Identify which cell holds the provided text, then report its [x, y] central coordinate. 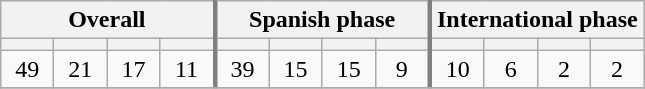
9 [402, 69]
6 [510, 69]
21 [80, 69]
Spanish phase [322, 20]
International phase [537, 20]
10 [458, 69]
17 [134, 69]
11 [188, 69]
49 [28, 69]
Overall [108, 20]
39 [242, 69]
